Return the [x, y] coordinate for the center point of the cell that contains the specified text.  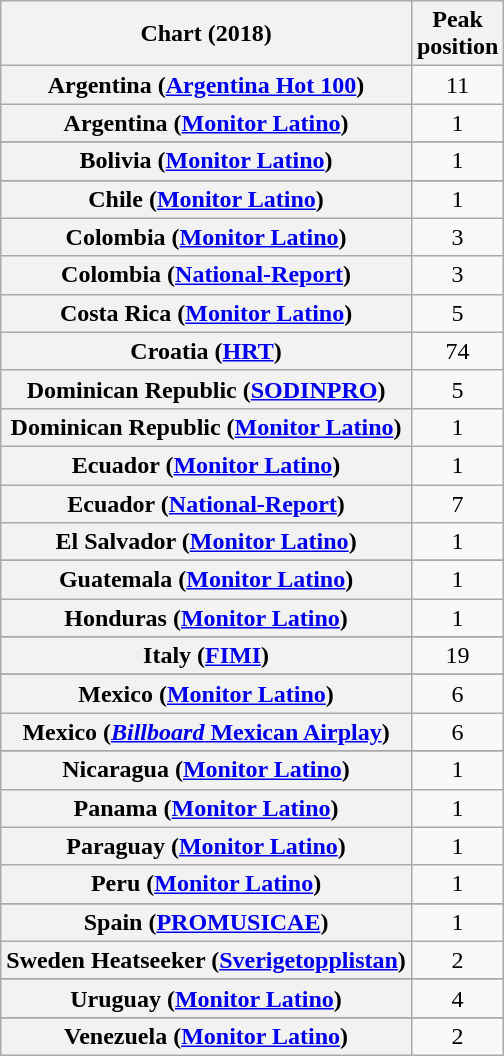
El Salvador (Monitor Latino) [206, 542]
Spain (PROMUSICAE) [206, 922]
Paraguay (Monitor Latino) [206, 846]
Guatemala (Monitor Latino) [206, 580]
Uruguay (Monitor Latino) [206, 998]
Ecuador (National-Report) [206, 503]
Bolivia (Monitor Latino) [206, 161]
Chart (2018) [206, 34]
Colombia (Monitor Latino) [206, 237]
Mexico (Billboard Mexican Airplay) [206, 732]
11 [457, 85]
Nicaragua (Monitor Latino) [206, 770]
7 [457, 503]
Peak position [457, 34]
Honduras (Monitor Latino) [206, 618]
4 [457, 998]
Sweden Heatseeker (Sverigetopplistan) [206, 960]
Costa Rica (Monitor Latino) [206, 313]
Dominican Republic (SODINPRO) [206, 389]
19 [457, 656]
Colombia (National-Report) [206, 275]
Italy (FIMI) [206, 656]
Ecuador (Monitor Latino) [206, 465]
74 [457, 351]
Chile (Monitor Latino) [206, 199]
Venezuela (Monitor Latino) [206, 1036]
Panama (Monitor Latino) [206, 808]
Dominican Republic (Monitor Latino) [206, 427]
Croatia (HRT) [206, 351]
Argentina (Argentina Hot 100) [206, 85]
Peru (Monitor Latino) [206, 884]
Mexico (Monitor Latino) [206, 694]
Argentina (Monitor Latino) [206, 123]
